Return the [x, y] coordinate for the center point of the cell that contains the specified text.  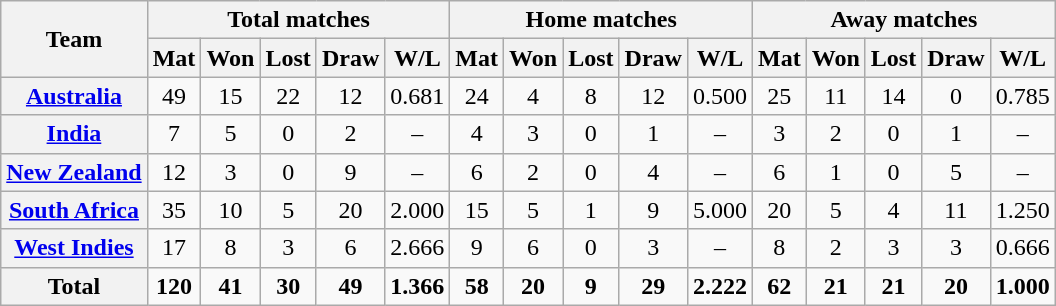
Team [74, 39]
Australia [74, 96]
120 [174, 286]
30 [288, 286]
7 [174, 134]
25 [780, 96]
5.000 [720, 210]
Total matches [298, 20]
0.500 [720, 96]
41 [230, 286]
New Zealand [74, 172]
24 [477, 96]
2.666 [418, 248]
58 [477, 286]
Away matches [904, 20]
2.222 [720, 286]
35 [174, 210]
India [74, 134]
17 [174, 248]
1.250 [1022, 210]
14 [893, 96]
0.666 [1022, 248]
1.366 [418, 286]
2.000 [418, 210]
1.000 [1022, 286]
29 [653, 286]
0.681 [418, 96]
Home matches [602, 20]
10 [230, 210]
Total [74, 286]
West Indies [74, 248]
0.785 [1022, 96]
South Africa [74, 210]
22 [288, 96]
62 [780, 286]
